Locate the cell with the specified text and output its (X, Y) center coordinate. 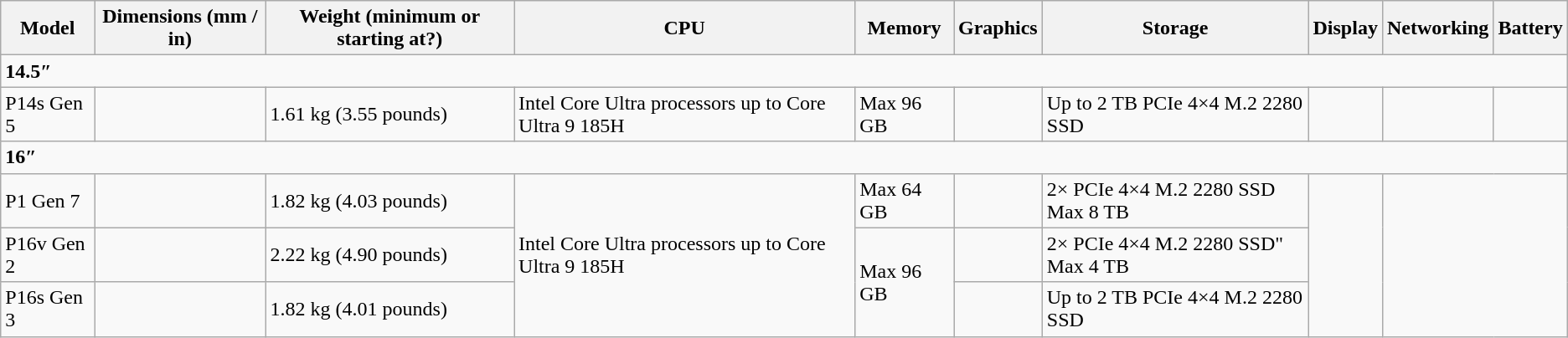
CPU (685, 28)
Battery (1530, 28)
Max 64 GB (905, 201)
P1 Gen 7 (48, 201)
Memory (905, 28)
Weight (minimum or starting at?) (390, 28)
P16s Gen 3 (48, 310)
2× PCIe 4×4 M.2 2280 SSD" Max 4 TB (1175, 254)
P16v Gen 2 (48, 254)
Dimensions (mm / in) (180, 28)
14.5″ (784, 71)
16″ (784, 157)
Display (1345, 28)
2× PCIe 4×4 M.2 2280 SSD Max 8 TB (1175, 201)
Networking (1437, 28)
1.61 kg (3.55 pounds) (390, 114)
2.22 kg (4.90 pounds) (390, 254)
1.82 kg (4.01 pounds) (390, 310)
Graphics (998, 28)
Model (48, 28)
P14s Gen 5 (48, 114)
Storage (1175, 28)
1.82 kg (4.03 pounds) (390, 201)
